Detect which cell encompasses the target text, then output its (x, y) center coordinate. 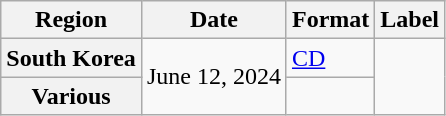
Label (410, 20)
Region (72, 20)
CD (330, 58)
Date (214, 20)
June 12, 2024 (214, 77)
South Korea (72, 58)
Various (72, 96)
Format (330, 20)
